Determine the (x, y) coordinate at the center of the cell enclosing the given text.  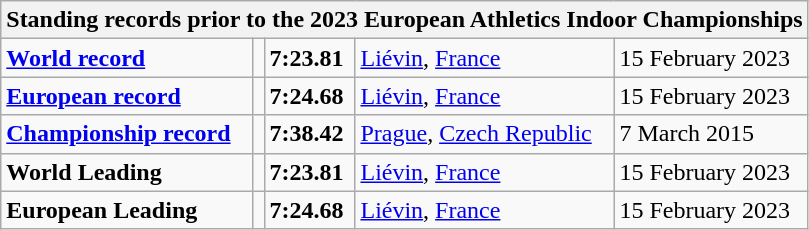
European Leading (126, 210)
Championship record (126, 134)
World record (126, 58)
7:38.42 (310, 134)
7 March 2015 (711, 134)
World Leading (126, 172)
Prague, Czech Republic (484, 134)
European record (126, 96)
Standing records prior to the 2023 European Athletics Indoor Championships (404, 20)
